For the text-containing cell, return its midpoint in (X, Y) coordinate format. 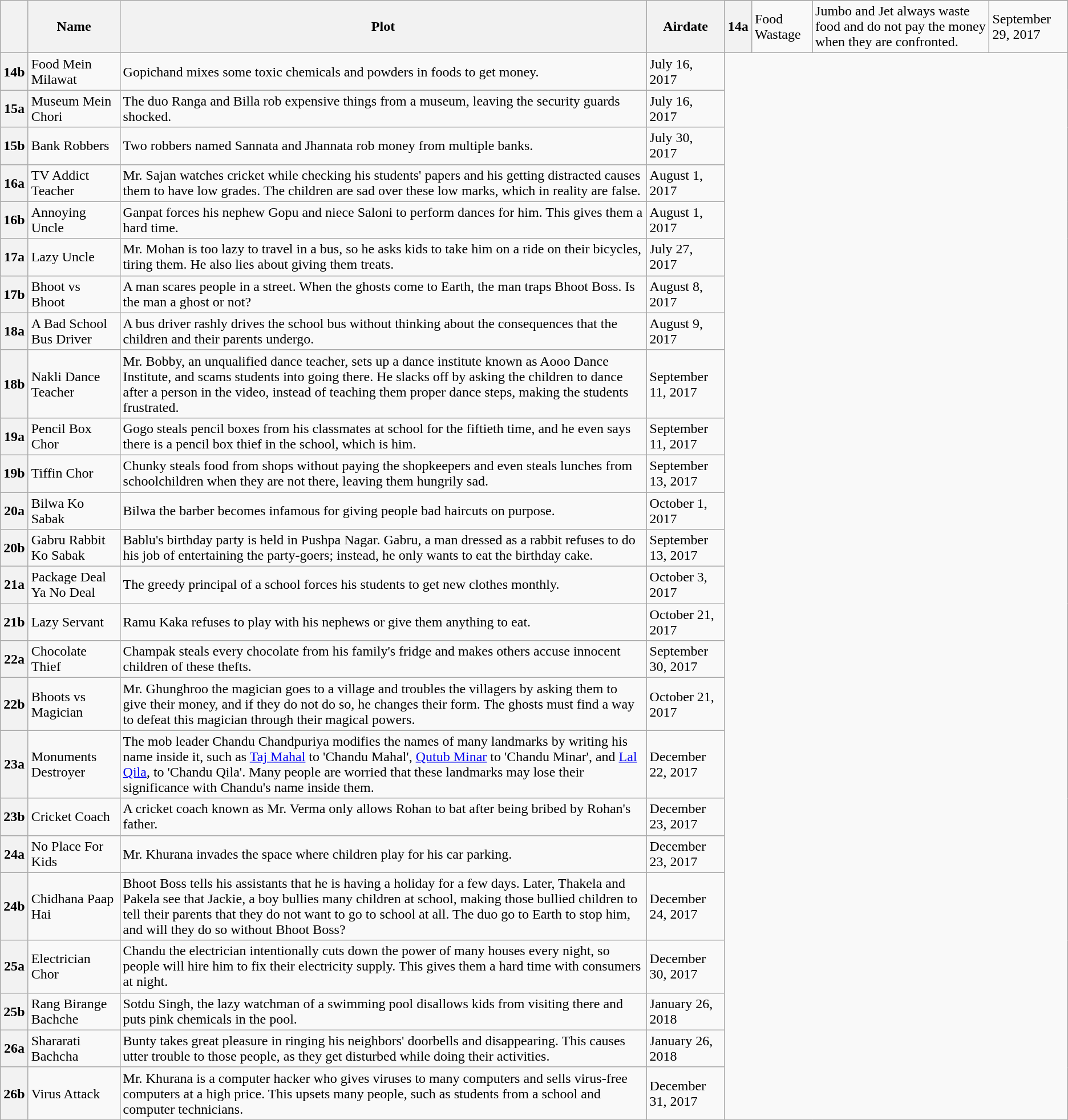
16b (14, 220)
Shararati Bachcha (74, 1049)
Plot (383, 27)
Chidhana Paap Hai (74, 906)
A cricket coach known as Mr. Verma only allows Rohan to bat after being bribed by Rohan's father. (383, 817)
August 9, 2017 (686, 331)
October 1, 2017 (686, 510)
17b (14, 294)
15a (14, 108)
The greedy principal of a school forces his students to get new clothes monthly. (383, 585)
Ramu Kaka refuses to play with his nephews or give them anything to eat. (383, 622)
Nakli Dance Teacher (74, 383)
July 27, 2017 (686, 257)
Food Wastage (782, 27)
Tiffin Chor (74, 474)
December 22, 2017 (686, 765)
22a (14, 660)
A Bad School Bus Driver (74, 331)
15b (14, 146)
Gabru Rabbit Ko Sabak (74, 548)
18b (14, 383)
Bhoot vs Bhoot (74, 294)
Jumbo and Jet always waste food and do not pay the money when they are confronted. (901, 27)
Virus Attack (74, 1093)
24a (14, 854)
Bank Robbers (74, 146)
Lazy Servant (74, 622)
26b (14, 1093)
Bilwa Ko Sabak (74, 510)
18a (14, 331)
Annoying Uncle (74, 220)
23a (14, 765)
Chocolate Thief (74, 660)
25b (14, 1011)
Package Deal Ya No Deal (74, 585)
Ganpat forces his nephew Gopu and niece Saloni to perform dances for him. This gives them a hard time. (383, 220)
Electrician Chor (74, 967)
Cricket Coach (74, 817)
September 30, 2017 (686, 660)
Mr. Khurana invades the space where children play for his car parking. (383, 854)
26a (14, 1049)
25a (14, 967)
Bilwa the barber becomes infamous for giving people bad haircuts on purpose. (383, 510)
Food Mein Milawat (74, 72)
19b (14, 474)
December 31, 2017 (686, 1093)
23b (14, 817)
Gopichand mixes some toxic chemicals and powders in foods to get money. (383, 72)
14a (738, 27)
Airdate (686, 27)
20a (14, 510)
Two robbers named Sannata and Jhannata rob money from multiple banks. (383, 146)
July 30, 2017 (686, 146)
Sotdu Singh, the lazy watchman of a swimming pool disallows kids from visiting there and puts pink chemicals in the pool. (383, 1011)
December 30, 2017 (686, 967)
October 3, 2017 (686, 585)
Rang Birange Bachche (74, 1011)
21a (14, 585)
December 24, 2017 (686, 906)
16a (14, 183)
17a (14, 257)
19a (14, 436)
TV Addict Teacher (74, 183)
14b (14, 72)
The duo Ranga and Billa rob expensive things from a museum, leaving the security guards shocked. (383, 108)
A man scares people in a street. When the ghosts come to Earth, the man traps Bhoot Boss. Is the man a ghost or not? (383, 294)
Monuments Destroyer (74, 765)
Pencil Box Chor (74, 436)
Lazy Uncle (74, 257)
Champak steals every chocolate from his family's fridge and makes others accuse innocent children of these thefts. (383, 660)
Bhoots vs Magician (74, 704)
21b (14, 622)
Museum Mein Chori (74, 108)
A bus driver rashly drives the school bus without thinking about the consequences that the children and their parents undergo. (383, 331)
22b (14, 704)
20b (14, 548)
Name (74, 27)
August 8, 2017 (686, 294)
24b (14, 906)
No Place For Kids (74, 854)
September 29, 2017 (1028, 27)
